Detect which cell encompasses the target text, then output its [X, Y] center coordinate. 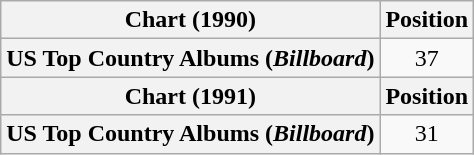
37 [427, 58]
Chart (1990) [190, 20]
Chart (1991) [190, 96]
31 [427, 134]
